Return (x, y) of the center of cell containing provided text 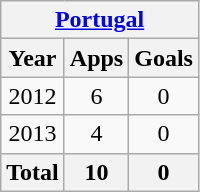
Apps (96, 58)
2012 (33, 96)
Year (33, 58)
10 (96, 172)
Portugal (100, 20)
2013 (33, 134)
Goals (164, 58)
4 (96, 134)
6 (96, 96)
Total (33, 172)
